Output the [X, Y] coordinate of the center of the cell containing the given text.  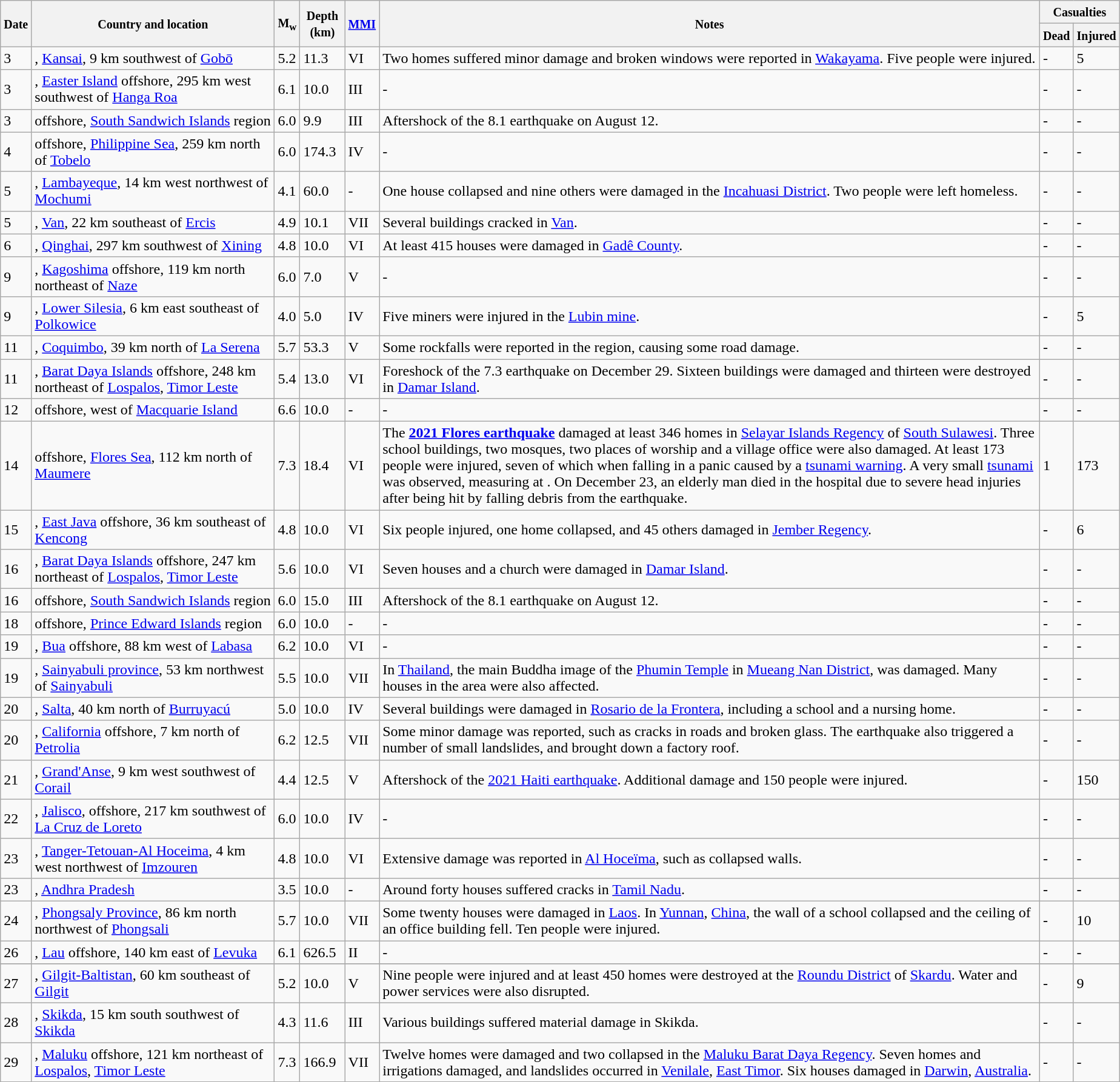
, Salta, 40 km north of Burruyacú [153, 709]
Several buildings cracked in Van. [710, 222]
Six people injured, one home collapsed, and 45 others damaged in Jember Regency. [710, 529]
1 [1056, 466]
Nine people were injured and at least 450 homes were destroyed at the Roundu District of Skardu. Water and power services were also disrupted. [710, 984]
In Thailand, the main Buddha image of the Phumin Temple in Mueang Nan District, was damaged. Many houses in the area were also affected. [710, 677]
MMI [362, 24]
One house collapsed and nine others were damaged in the Incahuasi District. Two people were left homeless. [710, 191]
12 [16, 410]
27 [16, 984]
, Barat Daya Islands offshore, 248 km northeast of Lospalos, Timor Leste [153, 378]
3.5 [287, 889]
, Lower Silesia, 6 km east southeast of Polkowice [153, 316]
Dead [1056, 35]
, Kagoshima offshore, 119 km north northeast of Naze [153, 276]
, Van, 22 km southeast of Ercis [153, 222]
4.1 [287, 191]
5.5 [287, 677]
15.0 [322, 600]
, Sainyabuli province, 53 km northwest of Sainyabuli [153, 677]
Extensive damage was reported in Al Hoceïma, such as collapsed walls. [710, 858]
, Kansai, 9 km southwest of Gobō [153, 58]
Casualties [1079, 12]
626.5 [322, 952]
10 [1096, 921]
Depth (km) [322, 24]
, Phongsaly Province, 86 km north northwest of Phongsali [153, 921]
6.6 [287, 410]
, Coquimbo, 39 km north of La Serena [153, 347]
18.4 [322, 466]
offshore, Prince Edward Islands region [153, 623]
Notes [710, 24]
offshore, west of Macquarie Island [153, 410]
, Skikda, 15 km south southwest of Skikda [153, 1023]
Five miners were injured in the Lubin mine. [710, 316]
offshore, Flores Sea, 112 km north of Maumere [153, 466]
, Andhra Pradesh [153, 889]
4.4 [287, 779]
7.0 [322, 276]
, California offshore, 7 km north of Petrolia [153, 740]
60.0 [322, 191]
173 [1096, 466]
13.0 [322, 378]
11.6 [322, 1023]
Two homes suffered minor damage and broken windows were reported in Wakayama. Five people were injured. [710, 58]
28 [16, 1023]
, Tanger-Tetouan-Al Hoceima, 4 km west northwest of Imzouren [153, 858]
18 [16, 623]
, East Java offshore, 36 km southeast of Kencong [153, 529]
4.0 [287, 316]
, Maluku offshore, 121 km northeast of Lospalos, Timor Leste [153, 1063]
14 [16, 466]
21 [16, 779]
Around forty houses suffered cracks in Tamil Nadu. [710, 889]
Mw [287, 24]
10.1 [322, 222]
4 [16, 151]
Various buildings suffered material damage in Skikda. [710, 1023]
26 [16, 952]
, Barat Daya Islands offshore, 247 km northeast of Lospalos, Timor Leste [153, 569]
, Qinghai, 297 km southwest of Xining [153, 245]
174.3 [322, 151]
Injured [1096, 35]
At least 415 houses were damaged in Gadê County. [710, 245]
Foreshock of the 7.3 earthquake on December 29. Sixteen buildings were damaged and thirteen were destroyed in Damar Island. [710, 378]
5.4 [287, 378]
Date [16, 24]
, Easter Island offshore, 295 km west southwest of Hanga Roa [153, 90]
Seven houses and a church were damaged in Damar Island. [710, 569]
166.9 [322, 1063]
, Lau offshore, 140 km east of Levuka [153, 952]
53.3 [322, 347]
Some rockfalls were reported in the region, causing some road damage. [710, 347]
, Lambayeque, 14 km west northwest of Mochumi [153, 191]
Several buildings were damaged in Rosario de la Frontera, including a school and a nursing home. [710, 709]
22 [16, 819]
, Bua offshore, 88 km west of Labasa [153, 646]
, Jalisco, offshore, 217 km southwest of La Cruz de Loreto [153, 819]
29 [16, 1063]
24 [16, 921]
, Grand'Anse, 9 km west southwest of Corail [153, 779]
offshore, Philippine Sea, 259 km north of Tobelo [153, 151]
11.3 [322, 58]
II [362, 952]
Aftershock of the 2021 Haiti earthquake. Additional damage and 150 people were injured. [710, 779]
Country and location [153, 24]
4.9 [287, 222]
150 [1096, 779]
, Gilgit-Baltistan, 60 km southeast of Gilgit [153, 984]
9.9 [322, 121]
5.6 [287, 569]
4.3 [287, 1023]
15 [16, 529]
